Find where the given text appears and provide that cell's center as [X, Y] coordinate. 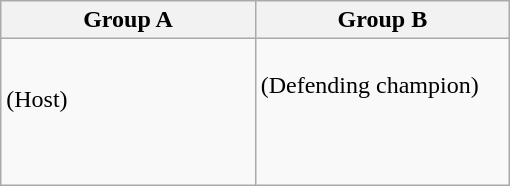
Group B [382, 20]
Group A [128, 20]
(Defending champion) [382, 112]
(Host) [128, 112]
